Extract the (x, y) coordinate from the center of the cell holding the provided text.  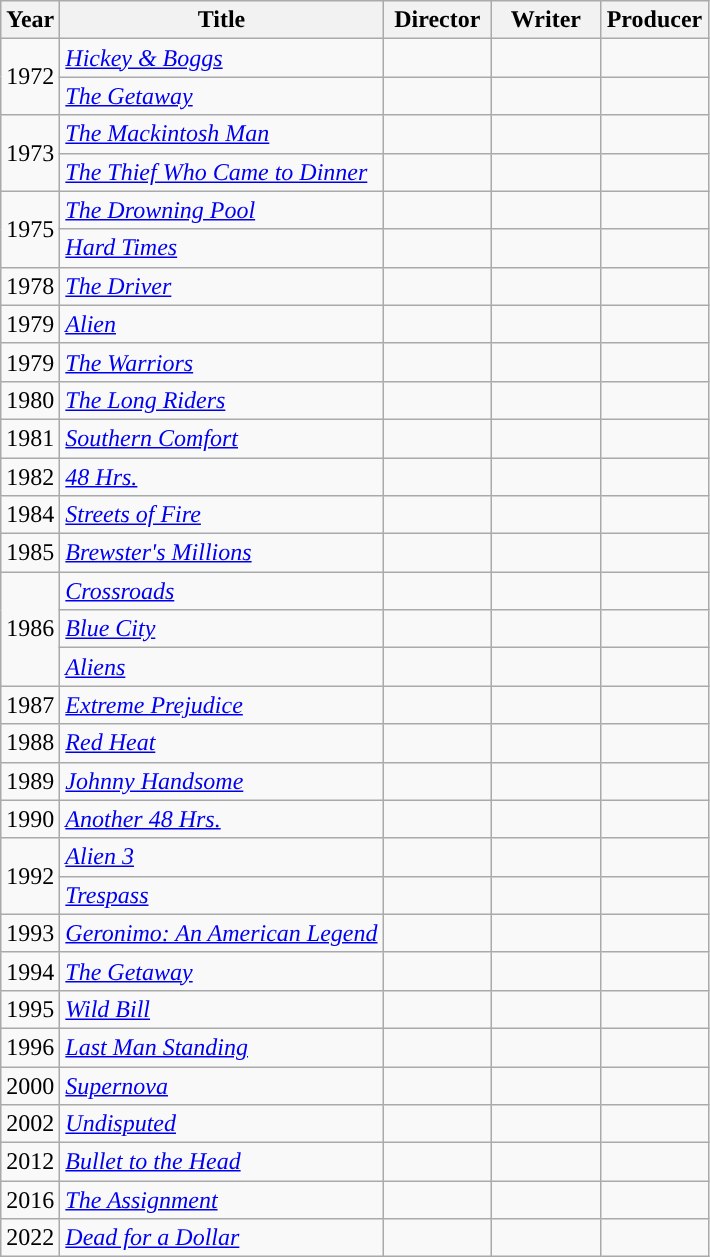
The Mackintosh Man (222, 134)
Title (222, 20)
Hickey & Boggs (222, 58)
1981 (30, 438)
Year (30, 20)
1973 (30, 153)
The Drowning Pool (222, 210)
1978 (30, 286)
2002 (30, 1124)
1986 (30, 629)
Supernova (222, 1085)
1982 (30, 477)
Alien 3 (222, 857)
Director (438, 20)
48 Hrs. (222, 477)
1996 (30, 1047)
Streets of Fire (222, 515)
Writer (546, 20)
Wild Bill (222, 1009)
Hard Times (222, 248)
1988 (30, 743)
2000 (30, 1085)
Alien (222, 324)
2016 (30, 1200)
1980 (30, 400)
1995 (30, 1009)
Red Heat (222, 743)
1987 (30, 705)
1972 (30, 77)
Johnny Handsome (222, 781)
1994 (30, 971)
1993 (30, 933)
The Warriors (222, 362)
Crossroads (222, 591)
Blue City (222, 629)
Bullet to the Head (222, 1162)
1984 (30, 515)
2022 (30, 1238)
Extreme Prejudice (222, 705)
1975 (30, 229)
2012 (30, 1162)
The Thief Who Came to Dinner (222, 172)
Southern Comfort (222, 438)
Aliens (222, 667)
1989 (30, 781)
Geronimo: An American Legend (222, 933)
Producer (654, 20)
Another 48 Hrs. (222, 819)
Last Man Standing (222, 1047)
Undisputed (222, 1124)
The Long Riders (222, 400)
The Assignment (222, 1200)
Brewster's Millions (222, 553)
The Driver (222, 286)
1985 (30, 553)
Trespass (222, 895)
1992 (30, 876)
Dead for a Dollar (222, 1238)
1990 (30, 819)
